Search for the cell housing the specified text and yield its [x, y] center coordinate. 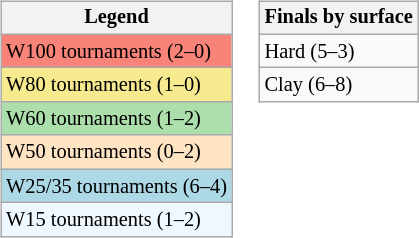
W80 tournaments (1–0) [116, 85]
W50 tournaments (0–2) [116, 152]
Clay (6–8) [339, 85]
Legend [116, 18]
W100 tournaments (2–0) [116, 51]
W15 tournaments (1–2) [116, 220]
Finals by surface [339, 18]
W25/35 tournaments (6–4) [116, 186]
Hard (5–3) [339, 51]
W60 tournaments (1–2) [116, 119]
